Locate the cell with the specified text and output its [x, y] center coordinate. 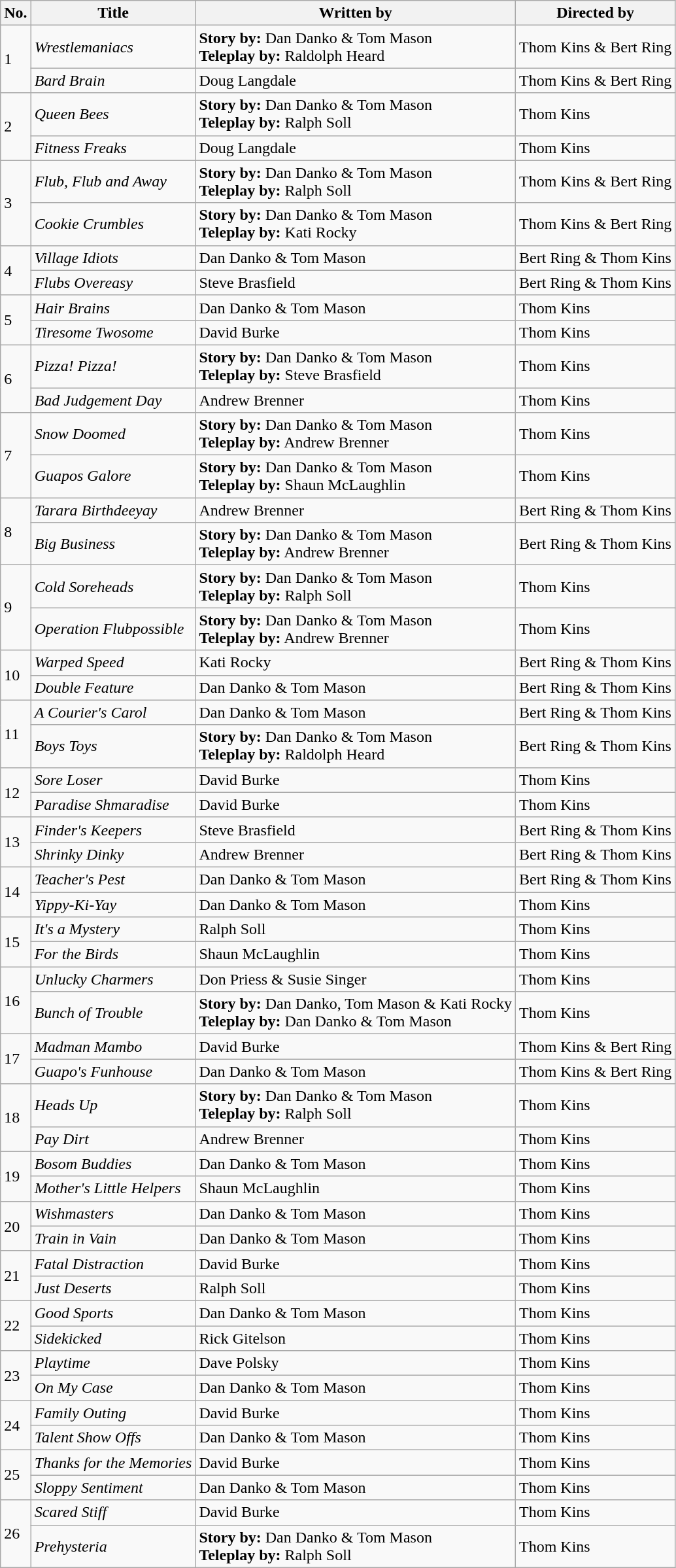
Thanks for the Memories [113, 1463]
Pay Dirt [113, 1139]
6 [16, 378]
Directed by [595, 13]
For the Birds [113, 954]
Bunch of Trouble [113, 1013]
Sidekicked [113, 1338]
Tarara Birthdeeyay [113, 510]
23 [16, 1376]
Big Business [113, 544]
Wishmasters [113, 1213]
13 [16, 842]
Story by: Dan Danko & Tom Mason Teleplay by: Kati Rocky [356, 224]
Story by: Dan Danko, Tom Mason & Kati Rocky Teleplay by: Dan Danko & Tom Mason [356, 1013]
Playtime [113, 1363]
14 [16, 892]
Madman Mambo [113, 1047]
Queen Bees [113, 114]
Double Feature [113, 688]
Flubs Overeasy [113, 283]
Scared Stiff [113, 1512]
Hair Brains [113, 307]
Heads Up [113, 1106]
Sloppy Sentiment [113, 1488]
Bad Judgement Day [113, 400]
Good Sports [113, 1313]
Title [113, 13]
Boys Toys [113, 746]
26 [16, 1533]
Written by [356, 13]
Pizza! Pizza! [113, 366]
A Courier's Carol [113, 712]
4 [16, 270]
11 [16, 734]
No. [16, 13]
It's a Mystery [113, 930]
Shrinky Dinky [113, 854]
Snow Doomed [113, 434]
Bosom Buddies [113, 1164]
Cold Soreheads [113, 586]
Mother's Little Helpers [113, 1189]
Flub, Flub and Away [113, 182]
17 [16, 1059]
Paradise Shmaradise [113, 805]
Warped Speed [113, 663]
Fatal Distraction [113, 1263]
Family Outing [113, 1413]
Train in Vain [113, 1238]
Guapos Galore [113, 476]
Village Idiots [113, 258]
Bard Brain [113, 80]
Unlucky Charmers [113, 979]
22 [16, 1325]
21 [16, 1276]
19 [16, 1176]
Wrestlemaniacs [113, 47]
Teacher's Pest [113, 879]
Operation Flubpossible [113, 629]
10 [16, 675]
9 [16, 608]
Don Priess & Susie Singer [356, 979]
3 [16, 203]
12 [16, 792]
Fitness Freaks [113, 148]
Finder's Keepers [113, 829]
Guapo's Funhouse [113, 1071]
Prehysteria [113, 1546]
16 [16, 1001]
18 [16, 1117]
Rick Gitelson [356, 1338]
7 [16, 455]
Story by: Dan Danko & Tom Mason Teleplay by: Steve Brasfield [356, 366]
Cookie Crumbles [113, 224]
15 [16, 942]
Dave Polsky [356, 1363]
Yippy-Ki-Yay [113, 905]
2 [16, 127]
20 [16, 1226]
5 [16, 320]
Tiresome Twosome [113, 332]
Just Deserts [113, 1288]
Sore Loser [113, 780]
Kati Rocky [356, 663]
25 [16, 1475]
1 [16, 59]
On My Case [113, 1388]
Talent Show Offs [113, 1438]
Story by: Dan Danko & Tom Mason Teleplay by: Shaun McLaughlin [356, 476]
24 [16, 1425]
8 [16, 531]
